Extract the (x, y) coordinate from the center of the cell holding the provided text.  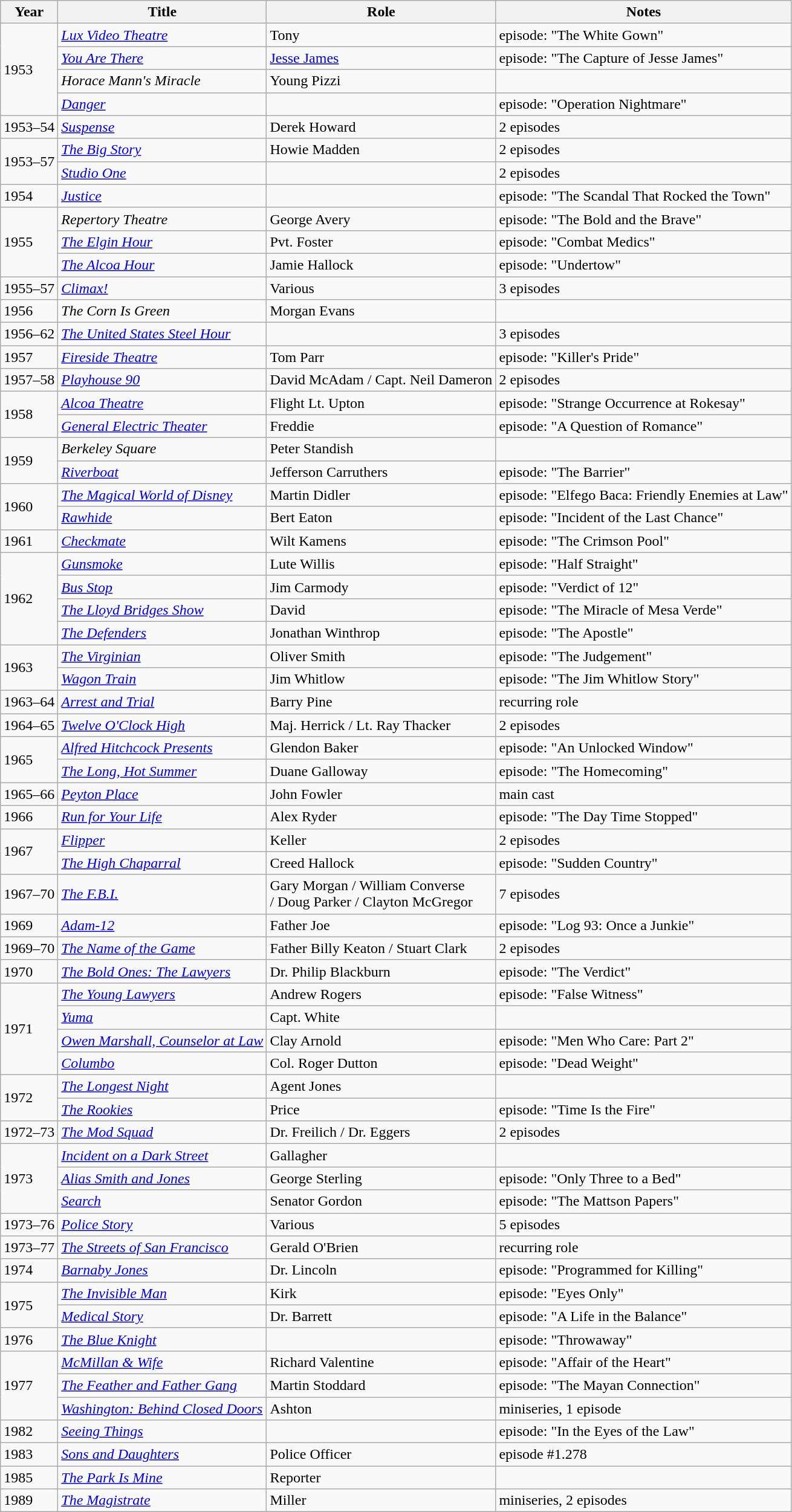
1970 (29, 971)
1961 (29, 541)
Columbo (162, 1064)
1957–58 (29, 380)
Father Joe (381, 925)
1964–65 (29, 725)
1972 (29, 1098)
The Virginian (162, 656)
The Corn Is Green (162, 311)
The Name of the Game (162, 948)
1967–70 (29, 894)
Jim Whitlow (381, 679)
1969 (29, 925)
episode: "Only Three to a Bed" (643, 1178)
1967 (29, 851)
Jesse James (381, 58)
The Streets of San Francisco (162, 1247)
The Bold Ones: The Lawyers (162, 971)
Suspense (162, 127)
episode: "The Barrier" (643, 472)
episode: "Eyes Only" (643, 1293)
David McAdam / Capt. Neil Dameron (381, 380)
Capt. White (381, 1017)
1956–62 (29, 334)
Gallagher (381, 1155)
1966 (29, 817)
1976 (29, 1339)
The Lloyd Bridges Show (162, 610)
1973–76 (29, 1224)
Jamie Hallock (381, 265)
episode: "The White Gown" (643, 35)
John Fowler (381, 794)
Tony (381, 35)
episode: "Killer's Pride" (643, 357)
episode: "An Unlocked Window" (643, 748)
Role (381, 12)
5 episodes (643, 1224)
Playhouse 90 (162, 380)
Danger (162, 104)
Horace Mann's Miracle (162, 81)
Howie Madden (381, 150)
episode: "False Witness" (643, 994)
episode: "The Bold and the Brave" (643, 219)
Young Pizzi (381, 81)
Creed Hallock (381, 863)
The Mod Squad (162, 1132)
1989 (29, 1501)
episode: "The Miracle of Mesa Verde" (643, 610)
Run for Your Life (162, 817)
Owen Marshall, Counselor at Law (162, 1040)
1965–66 (29, 794)
episode: "A Life in the Balance" (643, 1316)
Glendon Baker (381, 748)
1955 (29, 242)
Father Billy Keaton / Stuart Clark (381, 948)
Pvt. Foster (381, 242)
Bus Stop (162, 587)
Dr. Philip Blackburn (381, 971)
episode: "A Question of Romance" (643, 426)
Senator Gordon (381, 1201)
Title (162, 12)
1956 (29, 311)
Dr. Barrett (381, 1316)
episode: "The Homecoming" (643, 771)
1975 (29, 1305)
Alcoa Theatre (162, 403)
Richard Valentine (381, 1362)
The Blue Knight (162, 1339)
Duane Galloway (381, 771)
The Rookies (162, 1110)
The Invisible Man (162, 1293)
Alias Smith and Jones (162, 1178)
episode: "The Judgement" (643, 656)
Miller (381, 1501)
episode: "Strange Occurrence at Rokesay" (643, 403)
Dr. Lincoln (381, 1270)
Arrest and Trial (162, 702)
Bert Eaton (381, 518)
Morgan Evans (381, 311)
General Electric Theater (162, 426)
1953 (29, 69)
The Alcoa Hour (162, 265)
The Park Is Mine (162, 1478)
episode: "Incident of the Last Chance" (643, 518)
episode: "The Mayan Connection" (643, 1385)
Derek Howard (381, 127)
episode: "Half Straight" (643, 564)
7 episodes (643, 894)
The Feather and Father Gang (162, 1385)
episode: "Programmed for Killing" (643, 1270)
The Big Story (162, 150)
Freddie (381, 426)
Jefferson Carruthers (381, 472)
Alex Ryder (381, 817)
Repertory Theatre (162, 219)
1985 (29, 1478)
Maj. Herrick / Lt. Ray Thacker (381, 725)
Jim Carmody (381, 587)
Lux Video Theatre (162, 35)
Ashton (381, 1409)
1983 (29, 1455)
Flight Lt. Upton (381, 403)
Gerald O'Brien (381, 1247)
The Longest Night (162, 1087)
episode: "Verdict of 12" (643, 587)
Reporter (381, 1478)
episode: "Elfego Baca: Friendly Enemies at Law" (643, 495)
Keller (381, 840)
McMillan & Wife (162, 1362)
Kirk (381, 1293)
1955–57 (29, 288)
Alfred Hitchcock Presents (162, 748)
Col. Roger Dutton (381, 1064)
episode: "Sudden Country" (643, 863)
You Are There (162, 58)
episode: "Affair of the Heart" (643, 1362)
1973 (29, 1178)
The Young Lawyers (162, 994)
1963–64 (29, 702)
The United States Steel Hour (162, 334)
Checkmate (162, 541)
Flipper (162, 840)
Rawhide (162, 518)
The High Chaparral (162, 863)
episode: "Log 93: Once a Junkie" (643, 925)
Year (29, 12)
George Sterling (381, 1178)
Price (381, 1110)
Tom Parr (381, 357)
1957 (29, 357)
Gary Morgan / William Converse/ Doug Parker / Clayton McGregor (381, 894)
Gunsmoke (162, 564)
episode: "The Mattson Papers" (643, 1201)
Sons and Daughters (162, 1455)
episode: "The Day Time Stopped" (643, 817)
Lute Willis (381, 564)
1954 (29, 196)
episode: "The Capture of Jesse James" (643, 58)
Adam-12 (162, 925)
Barry Pine (381, 702)
Twelve O'Clock High (162, 725)
main cast (643, 794)
episode: "The Scandal That Rocked the Town" (643, 196)
1962 (29, 598)
Clay Arnold (381, 1040)
episode #1.278 (643, 1455)
Washington: Behind Closed Doors (162, 1409)
George Avery (381, 219)
Search (162, 1201)
Police Story (162, 1224)
Agent Jones (381, 1087)
episode: "Combat Medics" (643, 242)
episode: "The Crimson Pool" (643, 541)
Climax! (162, 288)
1953–57 (29, 161)
Justice (162, 196)
Incident on a Dark Street (162, 1155)
miniseries, 1 episode (643, 1409)
Andrew Rogers (381, 994)
Wilt Kamens (381, 541)
1953–54 (29, 127)
Dr. Freilich / Dr. Eggers (381, 1132)
episode: "Operation Nightmare" (643, 104)
Berkeley Square (162, 449)
1959 (29, 460)
episode: "Throwaway" (643, 1339)
1974 (29, 1270)
Studio One (162, 173)
Wagon Train (162, 679)
Notes (643, 12)
1958 (29, 415)
The Magical World of Disney (162, 495)
1972–73 (29, 1132)
1965 (29, 760)
The Magistrate (162, 1501)
episode: "The Verdict" (643, 971)
Yuma (162, 1017)
Jonathan Winthrop (381, 633)
1977 (29, 1385)
Seeing Things (162, 1432)
episode: "Dead Weight" (643, 1064)
1971 (29, 1029)
episode: "Undertow" (643, 265)
miniseries, 2 episodes (643, 1501)
Martin Stoddard (381, 1385)
episode: "Men Who Care: Part 2" (643, 1040)
episode: "The Jim Whitlow Story" (643, 679)
1969–70 (29, 948)
Medical Story (162, 1316)
Barnaby Jones (162, 1270)
Peyton Place (162, 794)
1973–77 (29, 1247)
The Long, Hot Summer (162, 771)
1960 (29, 506)
The F.B.I. (162, 894)
Oliver Smith (381, 656)
The Elgin Hour (162, 242)
episode: "Time Is the Fire" (643, 1110)
David (381, 610)
episode: "The Apostle" (643, 633)
Police Officer (381, 1455)
Riverboat (162, 472)
episode: "In the Eyes of the Law" (643, 1432)
The Defenders (162, 633)
1982 (29, 1432)
1963 (29, 667)
Peter Standish (381, 449)
Fireside Theatre (162, 357)
Martin Didler (381, 495)
